Provide the (x, y) coordinate of the cell's center where the given text is located.  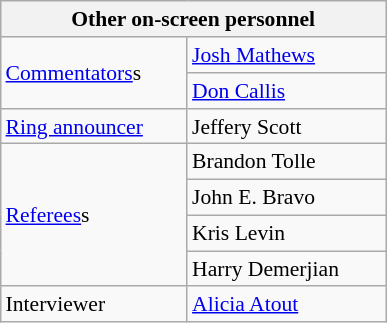
Kris Levin (286, 233)
Jeffery Scott (286, 126)
Other on-screen personnel (194, 19)
Brandon Tolle (286, 162)
Harry Demerjian (286, 269)
John E. Bravo (286, 197)
Alicia Atout (286, 304)
Commentatorss (94, 72)
Don Callis (286, 91)
Josh Mathews (286, 55)
Refereess (94, 215)
Interviewer (94, 304)
Ring announcer (94, 126)
